Pinpoint the cell where the given text exists, returning its (X, Y) midpoint coordinate. 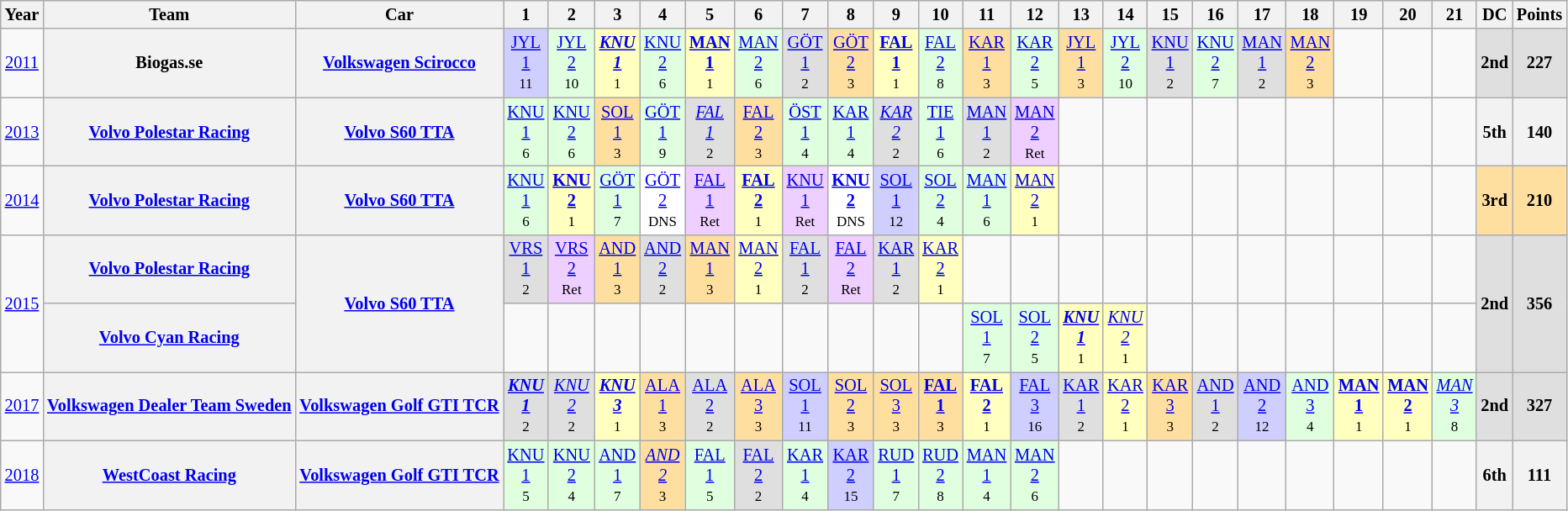
KNU31 (617, 406)
FAL2Ret (851, 269)
2018 (22, 475)
SOL24 (940, 200)
SOL112 (896, 200)
KNU27 (1216, 63)
2015 (22, 303)
Team (169, 14)
Biogas.se (169, 63)
2017 (22, 406)
Volkswagen Dealer Team Sweden (169, 406)
RUD28 (940, 475)
Car (399, 14)
WestCoast Racing (169, 475)
FAL1Ret (710, 200)
SOL25 (1034, 338)
JYL111 (525, 63)
FAL13 (940, 406)
ALA13 (663, 406)
Volkswagen Scirocco (399, 63)
GÖT12 (805, 63)
SOL13 (617, 132)
AND34 (1310, 406)
FAL316 (1034, 406)
9 (896, 14)
KNU24 (572, 475)
GÖT17 (617, 200)
KNU2DNS (851, 200)
MAN2Ret (1034, 132)
GÖT23 (851, 63)
KAR22 (896, 132)
AND23 (663, 475)
AND12 (1216, 406)
KAR13 (987, 63)
JYL13 (1081, 63)
MAN16 (987, 200)
MAN14 (987, 475)
17 (1261, 14)
1 (525, 14)
FAL28 (940, 63)
ALA22 (710, 406)
AND212 (1261, 406)
4 (663, 14)
16 (1216, 14)
AND13 (617, 269)
KNU15 (525, 475)
210 (1539, 200)
AND17 (617, 475)
SOL17 (987, 338)
5 (710, 14)
21 (1454, 14)
KNU1Ret (805, 200)
15 (1170, 14)
SOL23 (851, 406)
327 (1539, 406)
10 (940, 14)
140 (1539, 132)
13 (1081, 14)
8 (851, 14)
11 (987, 14)
12 (1034, 14)
2 (572, 14)
KAR25 (1034, 63)
TIE16 (940, 132)
227 (1539, 63)
KNU22 (572, 406)
KAR215 (851, 475)
RUD17 (896, 475)
2014 (22, 200)
FAL15 (710, 475)
356 (1539, 303)
FAL23 (758, 132)
Volvo Cyan Racing (169, 338)
20 (1407, 14)
FAL11 (896, 63)
FAL22 (758, 475)
VRS2Ret (572, 269)
2013 (22, 132)
Points (1539, 14)
MAN13 (710, 269)
19 (1359, 14)
14 (1125, 14)
ÖST14 (805, 132)
3 (617, 14)
7 (805, 14)
6 (758, 14)
VRS12 (525, 269)
ALA33 (758, 406)
6th (1495, 475)
AND22 (663, 269)
111 (1539, 475)
SOL33 (896, 406)
MAN38 (1454, 406)
MAN23 (1310, 63)
3rd (1495, 200)
5th (1495, 132)
18 (1310, 14)
SOL111 (805, 406)
KAR33 (1170, 406)
GÖT2DNS (663, 200)
DC (1495, 14)
Year (22, 14)
2011 (22, 63)
GÖT19 (663, 132)
